Extract the (x, y) coordinate from the center of the cell holding the provided text.  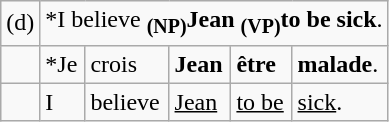
crois (127, 64)
*Je (62, 64)
to be (262, 102)
*I believe (NP)Jean (VP)to be sick. (214, 23)
être (262, 64)
(d) (20, 23)
believe (127, 102)
sick. (340, 102)
malade. (340, 64)
I (62, 102)
